Return the (X, Y) coordinate for the center point of the cell that contains the specified text.  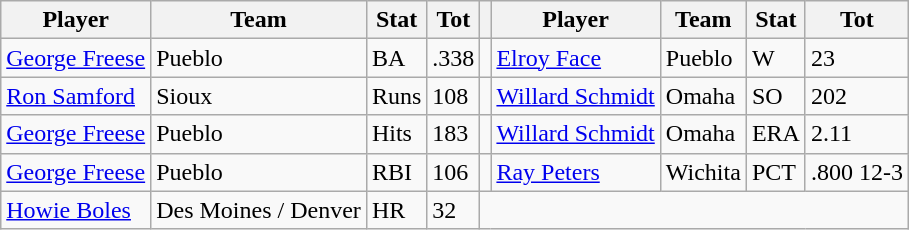
106 (454, 172)
.800 12-3 (856, 172)
.338 (454, 58)
202 (856, 96)
Des Moines / Denver (259, 210)
BA (396, 58)
108 (454, 96)
Howie Boles (76, 210)
Elroy Face (576, 58)
SO (776, 96)
Hits (396, 134)
183 (454, 134)
ERA (776, 134)
Ron Samford (76, 96)
23 (856, 58)
RBI (396, 172)
HR (396, 210)
2.11 (856, 134)
32 (454, 210)
Sioux (259, 96)
Wichita (703, 172)
W (776, 58)
Ray Peters (576, 172)
PCT (776, 172)
Runs (396, 96)
